Search for the cell housing the specified text and yield its (x, y) center coordinate. 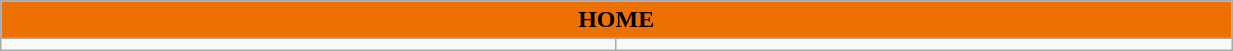
HOME (616, 20)
